Scan for the cell matching the given text and deliver its [x, y] coordinate at center. 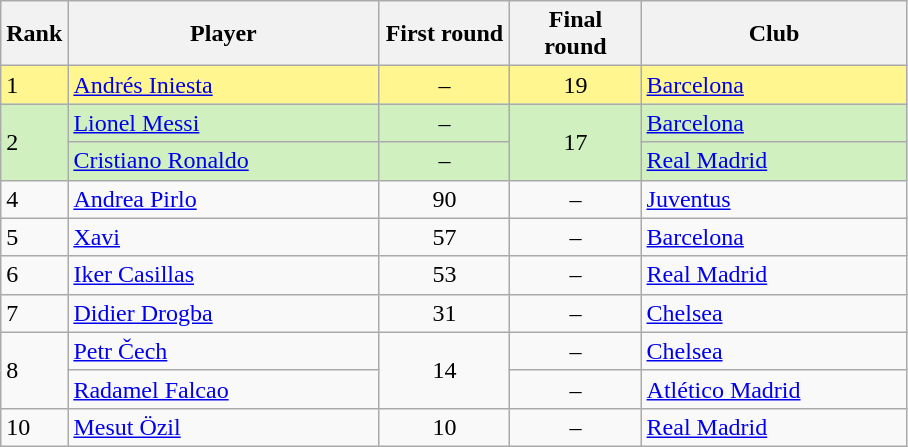
Mesut Özil [224, 427]
Andrés Iniesta [224, 85]
Radamel Falcao [224, 389]
31 [444, 313]
Juventus [774, 199]
8 [34, 370]
Cristiano Ronaldo [224, 161]
57 [444, 237]
7 [34, 313]
6 [34, 275]
Didier Drogba [224, 313]
Andrea Pirlo [224, 199]
Final round [576, 34]
Atlético Madrid [774, 389]
19 [576, 85]
90 [444, 199]
14 [444, 370]
5 [34, 237]
Rank [34, 34]
17 [576, 142]
Lionel Messi [224, 123]
Xavi [224, 237]
53 [444, 275]
Iker Casillas [224, 275]
Petr Čech [224, 351]
2 [34, 142]
1 [34, 85]
First round [444, 34]
Club [774, 34]
4 [34, 199]
Player [224, 34]
